For the text-containing cell, return its midpoint in (X, Y) coordinate format. 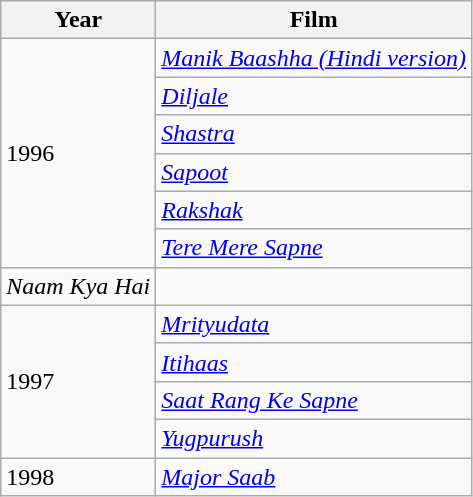
Shastra (314, 134)
1998 (78, 477)
Sapoot (314, 172)
Tere Mere Sapne (314, 248)
Manik Baashha (Hindi version) (314, 58)
Film (314, 20)
Mrityudata (314, 324)
1996 (78, 153)
Naam Kya Hai (78, 286)
Yugpurush (314, 438)
Year (78, 20)
Diljale (314, 96)
Saat Rang Ke Sapne (314, 400)
1997 (78, 381)
Itihaas (314, 362)
Major Saab (314, 477)
Rakshak (314, 210)
